Locate the cell with the specified text and output its [x, y] center coordinate. 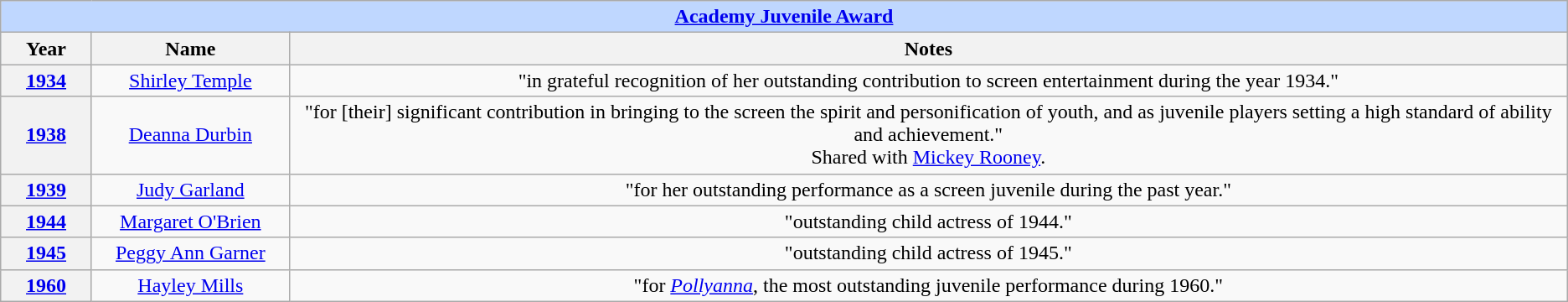
Notes [928, 49]
"for Pollyanna, the most outstanding juvenile performance during 1960." [928, 285]
Name [190, 49]
1945 [47, 253]
Margaret O'Brien [190, 221]
Academy Juvenile Award [784, 17]
"for her outstanding performance as a screen juvenile during the past year." [928, 190]
"in grateful recognition of her outstanding contribution to screen entertainment during the year 1934." [928, 81]
"outstanding child actress of 1944." [928, 221]
1939 [47, 190]
Peggy Ann Garner [190, 253]
Shirley Temple [190, 81]
Hayley Mills [190, 285]
1944 [47, 221]
Deanna Durbin [190, 135]
"outstanding child actress of 1945." [928, 253]
1960 [47, 285]
1938 [47, 135]
Judy Garland [190, 190]
1934 [47, 81]
Year [47, 49]
